From the cell containing the given text, extract its center point as [x, y] coordinate. 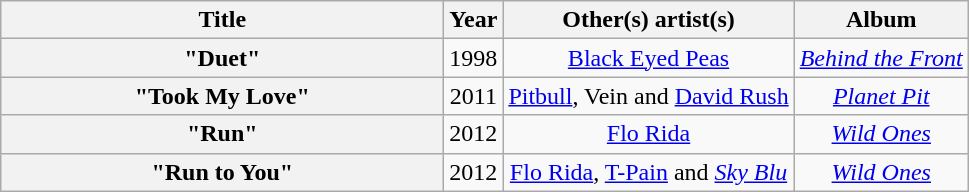
Year [474, 20]
"Duet" [222, 58]
2011 [474, 96]
1998 [474, 58]
Planet Pit [881, 96]
"Run" [222, 134]
"Run to You" [222, 172]
Other(s) artist(s) [648, 20]
Black Eyed Peas [648, 58]
Flo Rida, T-Pain and Sky Blu [648, 172]
Flo Rida [648, 134]
Behind the Front [881, 58]
Album [881, 20]
Pitbull, Vein and David Rush [648, 96]
Title [222, 20]
"Took My Love" [222, 96]
